Search for the cell housing the specified text and yield its [X, Y] center coordinate. 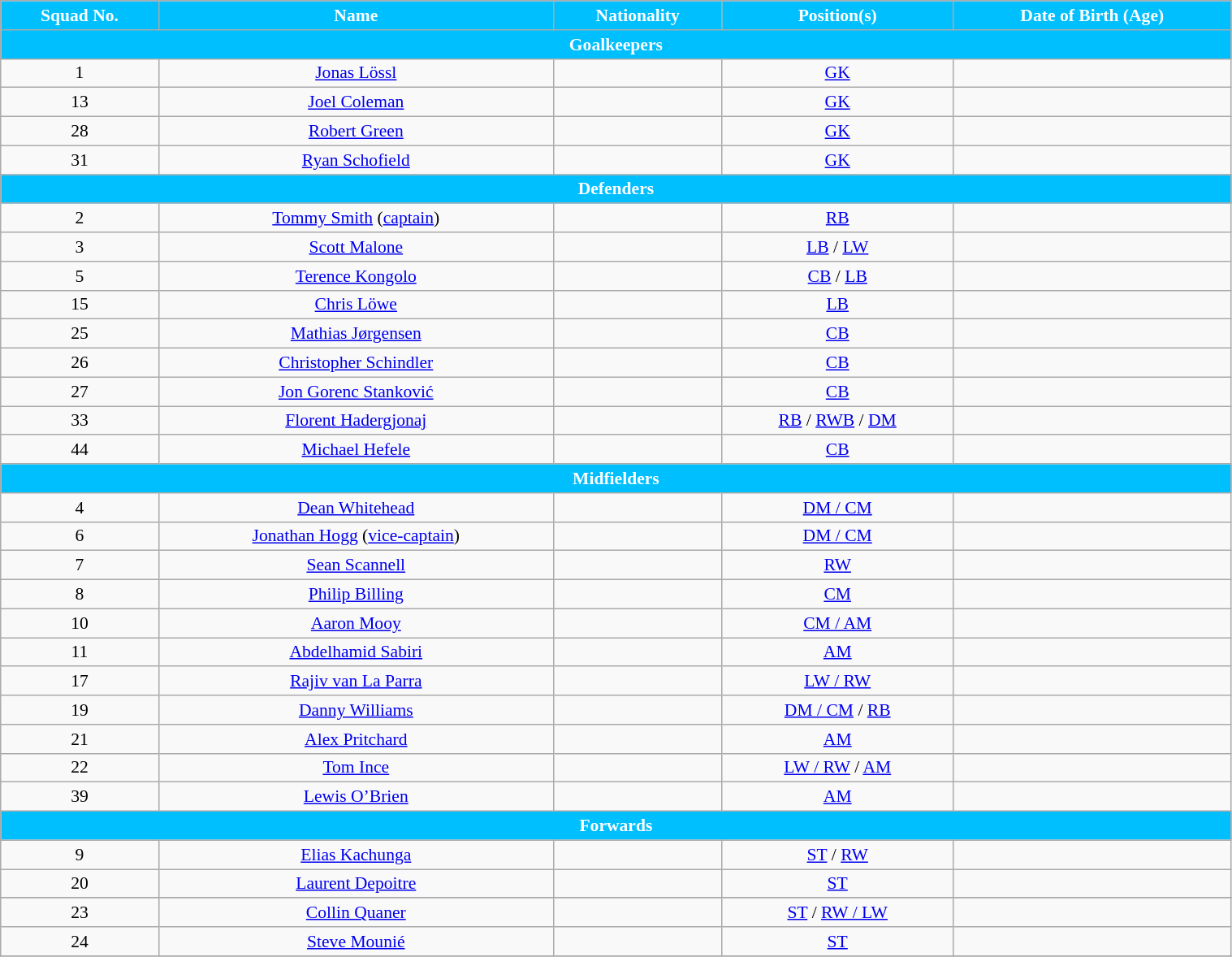
19 [80, 710]
4 [80, 508]
LW / RW / AM [838, 768]
Rajiv van La Parra [356, 682]
RW [838, 565]
6 [80, 536]
Defenders [616, 189]
3 [80, 247]
CB / LB [838, 276]
LB [838, 305]
Elias Kachunga [356, 855]
Tommy Smith (captain) [356, 219]
10 [80, 623]
CM / AM [838, 623]
Alex Pritchard [356, 739]
LW / RW [838, 682]
11 [80, 652]
15 [80, 305]
25 [80, 334]
20 [80, 884]
Name [356, 15]
Tom Ince [356, 768]
22 [80, 768]
CM [838, 595]
Mathias Jørgensen [356, 334]
Goalkeepers [616, 45]
Jon Gorenc Stanković [356, 392]
28 [80, 132]
2 [80, 219]
Collin Quaner [356, 913]
Danny Williams [356, 710]
9 [80, 855]
44 [80, 450]
Philip Billing [356, 595]
Forwards [616, 826]
39 [80, 797]
RB [838, 219]
21 [80, 739]
Terence Kongolo [356, 276]
Lewis O’Brien [356, 797]
Jonathan Hogg (vice-captain) [356, 536]
1 [80, 73]
Midfielders [616, 478]
33 [80, 421]
Squad No. [80, 15]
Christopher Schindler [356, 363]
Scott Malone [356, 247]
27 [80, 392]
13 [80, 102]
17 [80, 682]
7 [80, 565]
26 [80, 363]
Florent Hadergjonaj [356, 421]
Date of Birth (Age) [1092, 15]
Joel Coleman [356, 102]
Position(s) [838, 15]
Aaron Mooy [356, 623]
8 [80, 595]
RB / RWB / DM [838, 421]
24 [80, 942]
Chris Löwe [356, 305]
Dean Whitehead [356, 508]
Abdelhamid Sabiri [356, 652]
Steve Mounié [356, 942]
Ryan Schofield [356, 160]
ST / RW / LW [838, 913]
Michael Hefele [356, 450]
Sean Scannell [356, 565]
LB / LW [838, 247]
Jonas Lössl [356, 73]
31 [80, 160]
ST / RW [838, 855]
23 [80, 913]
Robert Green [356, 132]
DM / CM / RB [838, 710]
Nationality [637, 15]
5 [80, 276]
Laurent Depoitre [356, 884]
